For the text-containing cell, return its midpoint in [x, y] coordinate format. 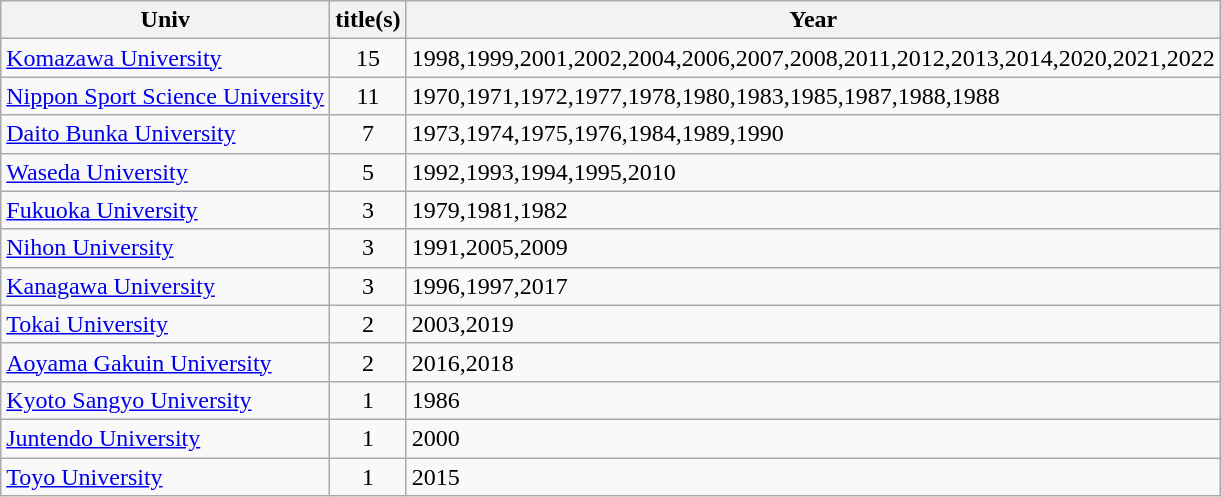
Aoyama Gakuin University [166, 362]
Kyoto Sangyo University [166, 400]
Tokai University [166, 324]
title(s) [368, 20]
1991,2005,2009 [813, 248]
1992,1993,1994,1995,2010 [813, 172]
Fukuoka University [166, 210]
Year [813, 20]
2015 [813, 477]
Toyo University [166, 477]
1998,1999,2001,2002,2004,2006,2007,2008,2011,2012,2013,2014,2020,2021,2022 [813, 58]
Komazawa University [166, 58]
2000 [813, 438]
Kanagawa University [166, 286]
Nihon University [166, 248]
2016,2018 [813, 362]
11 [368, 96]
Nippon Sport Science University [166, 96]
2003,2019 [813, 324]
Juntendo University [166, 438]
15 [368, 58]
Daito Bunka University [166, 134]
1970,1971,1972,1977,1978,1980,1983,1985,1987,1988,1988 [813, 96]
1973,1974,1975,1976,1984,1989,1990 [813, 134]
Waseda University [166, 172]
5 [368, 172]
Univ [166, 20]
1996,1997,2017 [813, 286]
1986 [813, 400]
1979,1981,1982 [813, 210]
7 [368, 134]
